Provide the (x, y) coordinate of the cell's center where the given text is located.  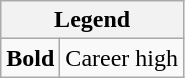
Legend (92, 20)
Bold (30, 58)
Career high (122, 58)
